Find where the given text appears and provide that cell's center as [X, Y] coordinate. 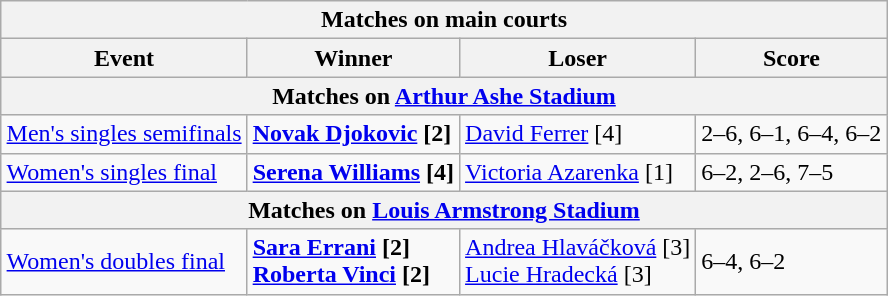
Event [124, 58]
Novak Djokovic [2] [353, 134]
6–2, 2–6, 7–5 [792, 172]
Women's doubles final [124, 262]
Women's singles final [124, 172]
Matches on Arthur Ashe Stadium [444, 96]
Matches on main courts [444, 20]
Andrea Hlaváčková [3] Lucie Hradecká [3] [578, 262]
Men's singles semifinals [124, 134]
David Ferrer [4] [578, 134]
Sara Errani [2] Roberta Vinci [2] [353, 262]
Serena Williams [4] [353, 172]
Matches on Louis Armstrong Stadium [444, 210]
Victoria Azarenka [1] [578, 172]
2–6, 6–1, 6–4, 6–2 [792, 134]
Winner [353, 58]
6–4, 6–2 [792, 262]
Score [792, 58]
Loser [578, 58]
